Identify which cell holds the provided text, then report its [X, Y] central coordinate. 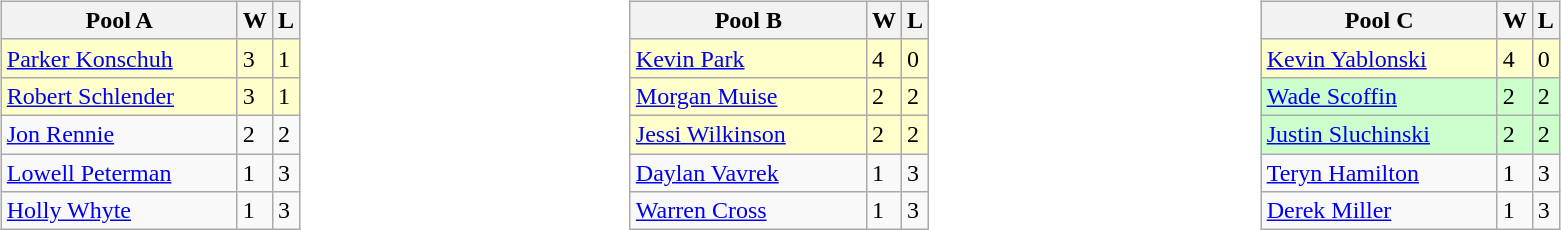
Holly Whyte [119, 211]
Lowell Peterman [119, 173]
Jessi Wilkinson [748, 134]
Morgan Muise [748, 96]
Pool A [119, 20]
Daylan Vavrek [748, 173]
Kevin Park [748, 58]
Derek Miller [1379, 211]
Justin Sluchinski [1379, 134]
Wade Scoffin [1379, 96]
Jon Rennie [119, 134]
Parker Konschuh [119, 58]
Pool B [748, 20]
Teryn Hamilton [1379, 173]
Warren Cross [748, 211]
Pool C [1379, 20]
Robert Schlender [119, 96]
Kevin Yablonski [1379, 58]
